From the cell containing the given text, extract its center point as [X, Y] coordinate. 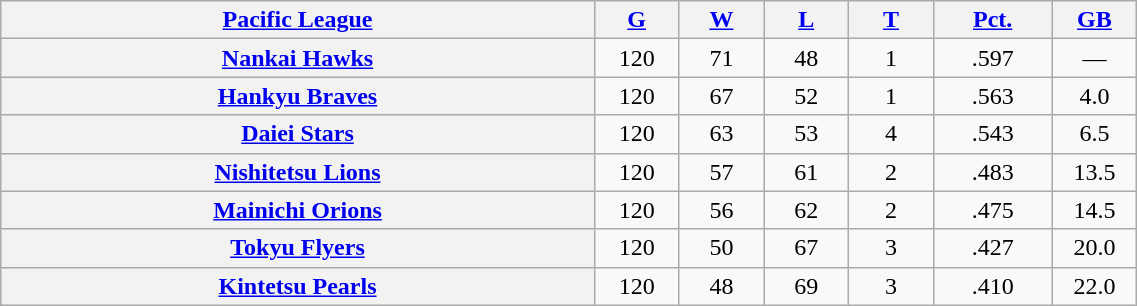
57 [722, 172]
G [636, 20]
GB [1094, 20]
— [1094, 58]
53 [806, 134]
Tokyu Flyers [298, 248]
Hankyu Braves [298, 96]
69 [806, 286]
.563 [992, 96]
20.0 [1094, 248]
62 [806, 210]
.475 [992, 210]
T [892, 20]
22.0 [1094, 286]
4 [892, 134]
Kintetsu Pearls [298, 286]
Nankai Hawks [298, 58]
61 [806, 172]
Pacific League [298, 20]
L [806, 20]
63 [722, 134]
Nishitetsu Lions [298, 172]
Daiei Stars [298, 134]
.410 [992, 286]
14.5 [1094, 210]
71 [722, 58]
6.5 [1094, 134]
Mainichi Orions [298, 210]
56 [722, 210]
52 [806, 96]
.597 [992, 58]
4.0 [1094, 96]
W [722, 20]
.543 [992, 134]
.427 [992, 248]
.483 [992, 172]
Pct. [992, 20]
13.5 [1094, 172]
50 [722, 248]
